Pinpoint the cell where the given text exists, returning its (X, Y) midpoint coordinate. 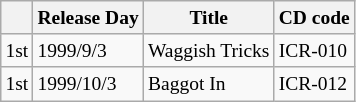
Baggot In (208, 84)
CD code (314, 18)
ICR-010 (314, 50)
Title (208, 18)
ICR-012 (314, 84)
1999/10/3 (88, 84)
Waggish Tricks (208, 50)
Release Day (88, 18)
1999/9/3 (88, 50)
